Provide the [X, Y] coordinate of the cell's center where the given text is located.  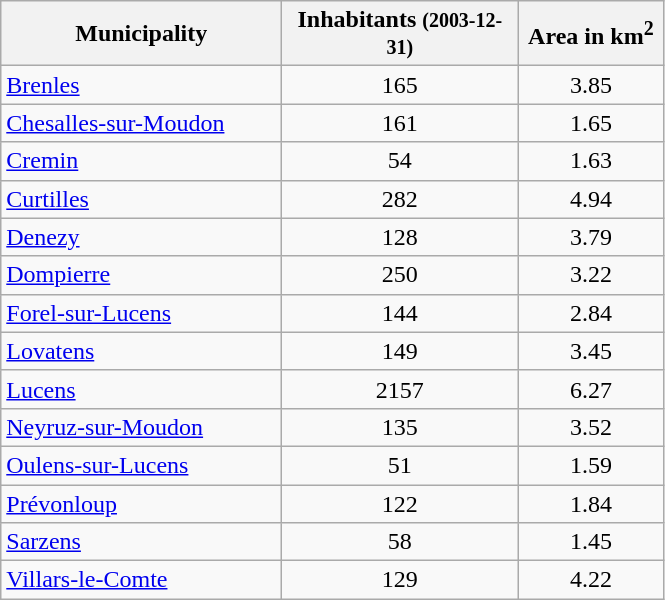
1.59 [591, 465]
2157 [400, 389]
Brenles [142, 85]
1.63 [591, 161]
Inhabitants (2003-12-31) [400, 34]
Villars-le-Comte [142, 580]
1.45 [591, 542]
4.22 [591, 580]
Oulens-sur-Lucens [142, 465]
Sarzens [142, 542]
Lovatens [142, 351]
51 [400, 465]
Lucens [142, 389]
144 [400, 313]
3.85 [591, 85]
1.65 [591, 123]
Chesalles-sur-Moudon [142, 123]
Neyruz-sur-Moudon [142, 427]
2.84 [591, 313]
54 [400, 161]
3.45 [591, 351]
6.27 [591, 389]
161 [400, 123]
Prévonloup [142, 503]
4.94 [591, 199]
149 [400, 351]
3.79 [591, 237]
Area in km2 [591, 34]
3.52 [591, 427]
135 [400, 427]
282 [400, 199]
58 [400, 542]
3.22 [591, 275]
Cremin [142, 161]
1.84 [591, 503]
122 [400, 503]
250 [400, 275]
128 [400, 237]
Dompierre [142, 275]
129 [400, 580]
Curtilles [142, 199]
Forel-sur-Lucens [142, 313]
165 [400, 85]
Denezy [142, 237]
Municipality [142, 34]
